Pinpoint the cell where the given text exists, returning its [X, Y] midpoint coordinate. 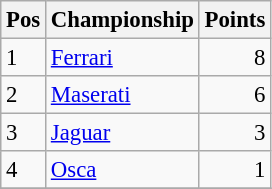
Osca [123, 170]
2 [24, 95]
Points [234, 20]
Ferrari [123, 58]
8 [234, 58]
6 [234, 95]
Championship [123, 20]
Pos [24, 20]
Maserati [123, 95]
Jaguar [123, 133]
4 [24, 170]
